Provide the (X, Y) coordinate of the cell's center where the given text is located.  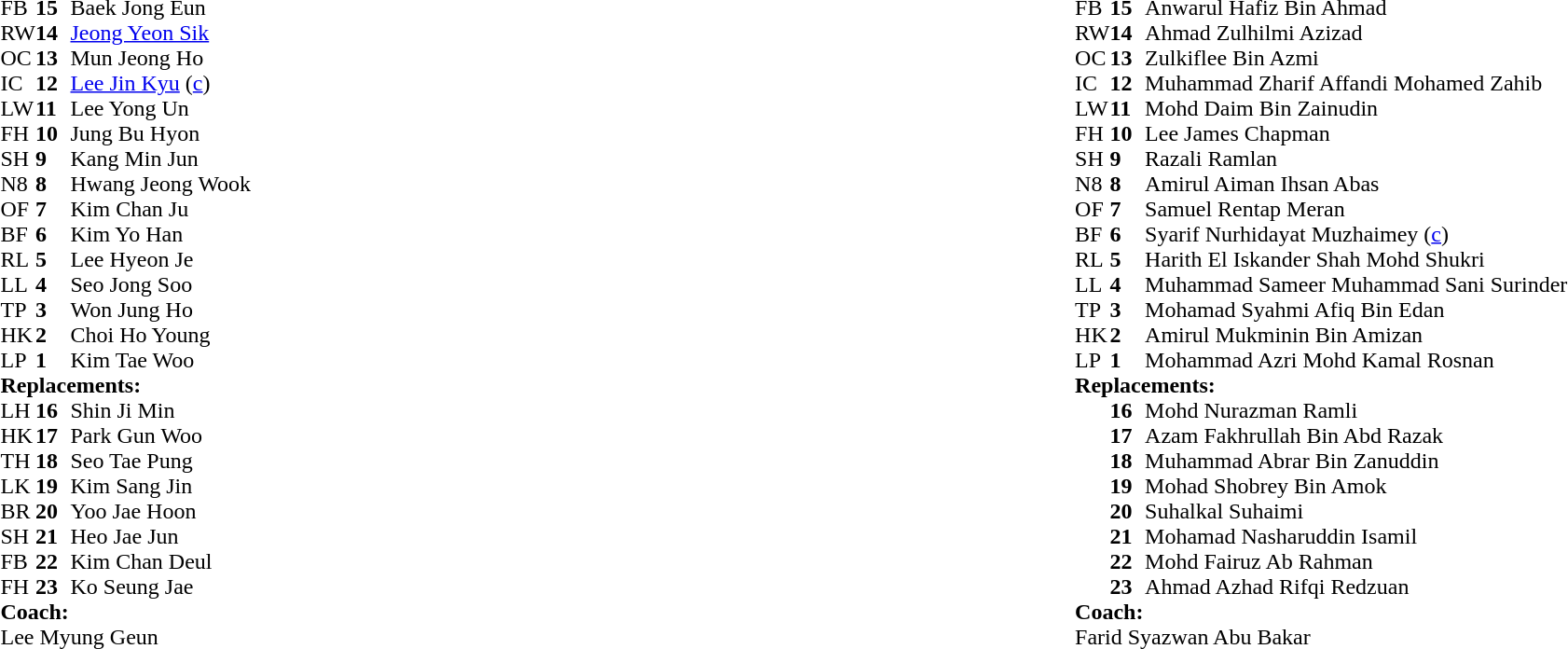
Lee Jin Kyu (c) (161, 84)
Jeong Yeon Sik (161, 34)
Azam Fakhrullah Bin Abd Razak (1355, 436)
Heo Jae Jun (161, 537)
LK (18, 487)
Yoo Jae Hoon (161, 511)
Kim Chan Deul (161, 561)
Jung Bu Hyon (161, 134)
Kim Sang Jin (161, 487)
Harith El Iskander Shah Mohd Shukri (1355, 259)
LH (18, 410)
Zulkiflee Bin Azmi (1355, 58)
FB (18, 561)
Amirul Mukminin Bin Amizan (1355, 336)
Kang Min Jun (161, 159)
Choi Ho Young (161, 336)
Amirul Aiman Ihsan Abas (1355, 185)
BR (18, 511)
Suhalkal Suhaimi (1355, 511)
Shin Ji Min (161, 410)
Samuel Rentap Meran (1355, 209)
Muhammad Abrar Bin Zanuddin (1355, 461)
Syarif Nurhidayat Muzhaimey (c) (1355, 235)
Won Jung Ho (161, 310)
Kim Tae Woo (161, 360)
Mohad Shobrey Bin Amok (1355, 487)
Seo Jong Soo (161, 285)
Lee Hyeon Je (161, 259)
Lee Yong Un (161, 108)
Mohd Daim Bin Zainudin (1355, 108)
Muhammad Zharif Affandi Mohamed Zahib (1355, 84)
Mohammad Azri Mohd Kamal Rosnan (1355, 360)
Kim Yo Han (161, 235)
Mohd Nurazman Ramli (1355, 410)
Ahmad Zulhilmi Azizad (1355, 34)
Seo Tae Pung (161, 461)
Park Gun Woo (161, 436)
Hwang Jeong Wook (161, 185)
Mohd Fairuz Ab Rahman (1355, 561)
Mohamad Nasharuddin Isamil (1355, 537)
Razali Ramlan (1355, 159)
Ahmad Azhad Rifqi Redzuan (1355, 587)
Muhammad Sameer Muhammad Sani Surinder (1355, 285)
Ko Seung Jae (161, 587)
Kim Chan Ju (161, 209)
Lee James Chapman (1355, 134)
TH (18, 461)
Mohamad Syahmi Afiq Bin Edan (1355, 310)
Mun Jeong Ho (161, 58)
